Return the [x, y] coordinate for the center point of the cell that contains the specified text.  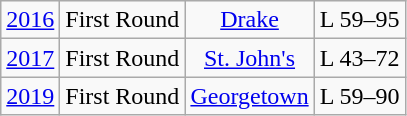
Georgetown [250, 96]
L 59–95 [360, 20]
2017 [30, 58]
L 59–90 [360, 96]
St. John's [250, 58]
Drake [250, 20]
L 43–72 [360, 58]
2016 [30, 20]
2019 [30, 96]
